Extract the [x, y] coordinate from the center of the cell holding the provided text.  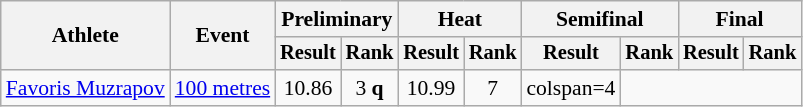
Athlete [86, 36]
3 q [370, 88]
Favoris Muzrapov [86, 88]
Semifinal [600, 19]
100 metres [222, 88]
10.86 [308, 88]
7 [493, 88]
Preliminary [336, 19]
Final [740, 19]
Heat [460, 19]
Event [222, 36]
10.99 [431, 88]
colspan=4 [570, 88]
